Scan for the cell matching the given text and deliver its [x, y] coordinate at center. 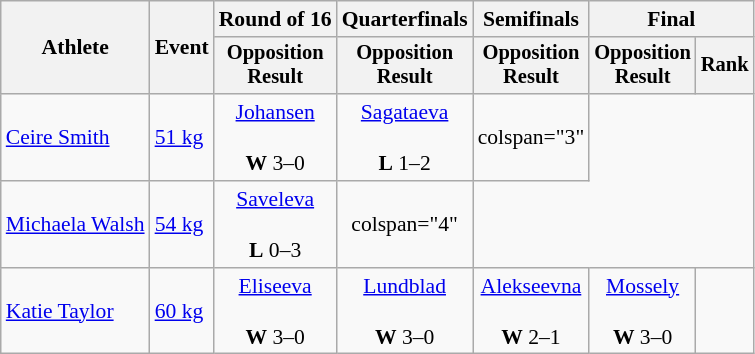
Rank [725, 66]
Round of 16 [276, 19]
Athlete [76, 48]
colspan="4" [405, 224]
Final [671, 19]
54 kg [182, 224]
Johansen W 3–0 [276, 138]
Saveleva L 0–3 [276, 224]
Ceire Smith [76, 138]
colspan="3" [532, 138]
51 kg [182, 138]
Sagataeva L 1–2 [405, 138]
Event [182, 48]
Semifinals [532, 19]
Quarterfinals [405, 19]
Michaela Walsh [76, 224]
